Extract the [X, Y] coordinate from the center of the cell holding the provided text.  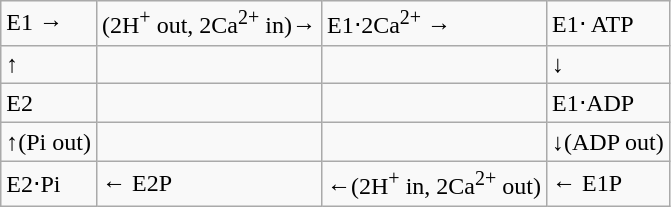
↑ [49, 64]
←(2H+ in, 2Ca2+ out) [434, 184]
↓(ADP out) [608, 142]
E1⋅ADP [608, 103]
E2⋅Pi [49, 184]
(2H+ out, 2Ca2+ in)→ [208, 24]
↓ [608, 64]
← E1P [608, 184]
← E2P [208, 184]
E2 [49, 103]
E1⋅2Ca2+ → [434, 24]
↑(Pi out) [49, 142]
E1 → [49, 24]
E1⋅ ATP [608, 24]
